Detect which cell encompasses the target text, then output its (x, y) center coordinate. 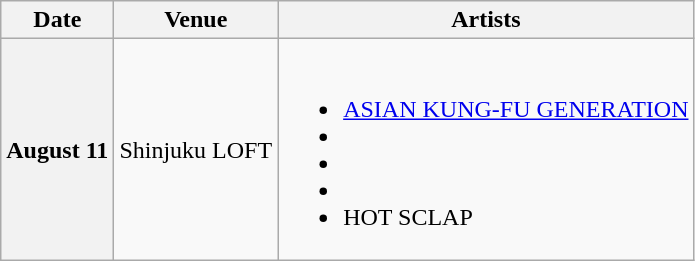
Date (58, 20)
August 11 (58, 150)
Venue (196, 20)
Artists (486, 20)
ASIAN KUNG-FU GENERATIONHOT SCLAP (486, 150)
Shinjuku LOFT (196, 150)
